Output the [X, Y] coordinate of the center of the cell containing the given text.  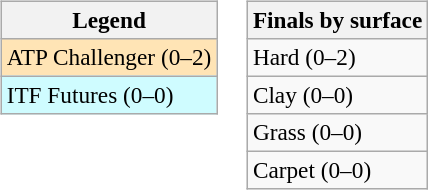
Hard (0–2) [337, 57]
Legend [108, 20]
Clay (0–0) [337, 95]
Finals by surface [337, 20]
Carpet (0–0) [337, 171]
ATP Challenger (0–2) [108, 57]
ITF Futures (0–0) [108, 95]
Grass (0–0) [337, 133]
